Pinpoint the cell where the given text exists, returning its (x, y) midpoint coordinate. 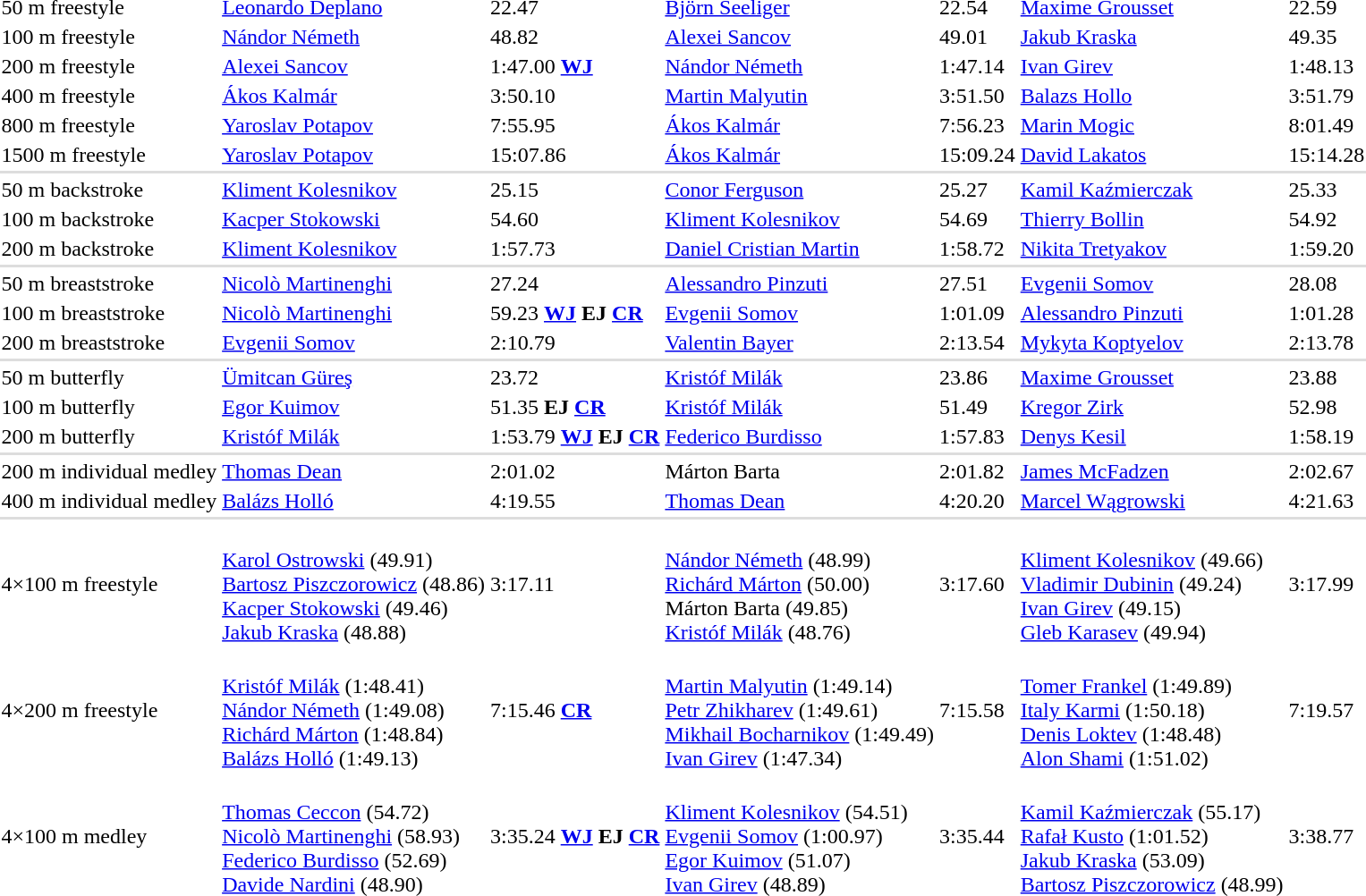
800 m freestyle (109, 125)
1:01.28 (1327, 313)
27.24 (575, 283)
23.86 (978, 377)
Kristóf Milák (1:48.41)Nándor Németh (1:49.08)Richárd Márton (1:48.84)Balázs Holló (1:49.13) (354, 710)
3:51.79 (1327, 96)
4×200 m freestyle (109, 710)
27.51 (978, 283)
7:19.57 (1327, 710)
1:47.14 (978, 66)
3:17.99 (1327, 584)
1:47.00 WJ (575, 66)
2:01.82 (978, 471)
Conor Ferguson (800, 190)
Kregor Zirk (1152, 407)
7:55.95 (575, 125)
3:17.11 (575, 584)
50 m butterfly (109, 377)
28.08 (1327, 283)
Tomer Frankel (1:49.89)Italy Karmi (1:50.18)Denis Loktev (1:48.48)Alon Shami (1:51.02) (1152, 710)
Thierry Bollin (1152, 219)
4×100 m freestyle (109, 584)
200 m freestyle (109, 66)
Denys Kesil (1152, 436)
8:01.49 (1327, 125)
51.49 (978, 407)
2:02.67 (1327, 471)
15:07.86 (575, 155)
Nikita Tretyakov (1152, 249)
Jakub Kraska (1152, 37)
25.15 (575, 190)
54.92 (1327, 219)
49.35 (1327, 37)
7:56.23 (978, 125)
25.27 (978, 190)
Kacper Stokowski (354, 219)
Ümitcan Güreş (354, 377)
23.72 (575, 377)
52.98 (1327, 407)
48.82 (575, 37)
1:58.72 (978, 249)
23.88 (1327, 377)
Nándor Németh (48.99)Richárd Márton (50.00)Márton Barta (49.85)Kristóf Milák (48.76) (800, 584)
200 m butterfly (109, 436)
1:57.73 (575, 249)
James McFadzen (1152, 471)
Kliment Kolesnikov (49.66)Vladimir Dubinin (49.24)Ivan Girev (49.15)Gleb Karasev (49.94) (1152, 584)
1500 m freestyle (109, 155)
54.69 (978, 219)
54.60 (575, 219)
50 m backstroke (109, 190)
Kamil Kaźmierczak (1152, 190)
1:58.19 (1327, 436)
Balazs Hollo (1152, 96)
400 m individual medley (109, 501)
59.23 WJ EJ CR (575, 313)
4:21.63 (1327, 501)
4:19.55 (575, 501)
51.35 EJ CR (575, 407)
1:01.09 (978, 313)
4:20.20 (978, 501)
2:13.78 (1327, 342)
Marcel Wągrowski (1152, 501)
50 m breaststroke (109, 283)
1:53.79 WJ EJ CR (575, 436)
25.33 (1327, 190)
Valentin Bayer (800, 342)
Martin Malyutin (1:49.14)Petr Zhikharev (1:49.61)Mikhail Bocharnikov (1:49.49)Ivan Girev (1:47.34) (800, 710)
Karol Ostrowski (49.91)Bartosz Piszczorowicz (48.86)Kacper Stokowski (49.46)Jakub Kraska (48.88) (354, 584)
15:14.28 (1327, 155)
Daniel Cristian Martin (800, 249)
3:50.10 (575, 96)
200 m individual medley (109, 471)
100 m freestyle (109, 37)
Maxime Grousset (1152, 377)
Mykyta Koptyelov (1152, 342)
100 m breaststroke (109, 313)
200 m backstroke (109, 249)
1:57.83 (978, 436)
2:10.79 (575, 342)
3:17.60 (978, 584)
David Lakatos (1152, 155)
49.01 (978, 37)
200 m breaststroke (109, 342)
Balázs Holló (354, 501)
100 m backstroke (109, 219)
3:51.50 (978, 96)
1:48.13 (1327, 66)
Marin Mogic (1152, 125)
Ivan Girev (1152, 66)
100 m butterfly (109, 407)
400 m freestyle (109, 96)
2:01.02 (575, 471)
Federico Burdisso (800, 436)
15:09.24 (978, 155)
Martin Malyutin (800, 96)
1:59.20 (1327, 249)
7:15.46 CR (575, 710)
7:15.58 (978, 710)
Márton Barta (800, 471)
2:13.54 (978, 342)
Egor Kuimov (354, 407)
